Find where the given text appears and provide that cell's center as (x, y) coordinate. 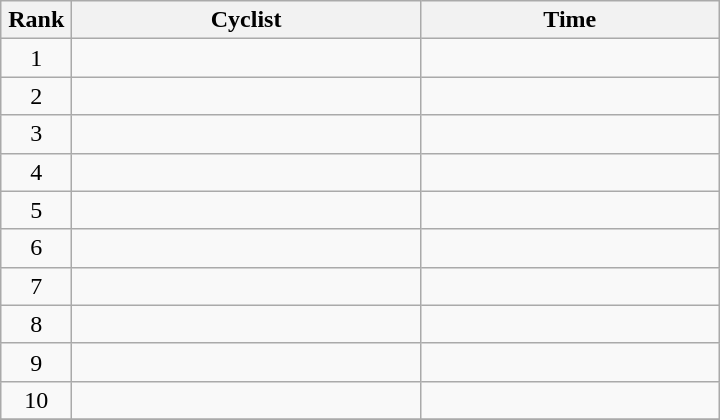
2 (36, 96)
8 (36, 324)
9 (36, 362)
7 (36, 286)
6 (36, 248)
Cyclist (246, 20)
4 (36, 172)
10 (36, 400)
3 (36, 134)
Time (570, 20)
Rank (36, 20)
1 (36, 58)
5 (36, 210)
